Return [X, Y] of the center of cell containing provided text 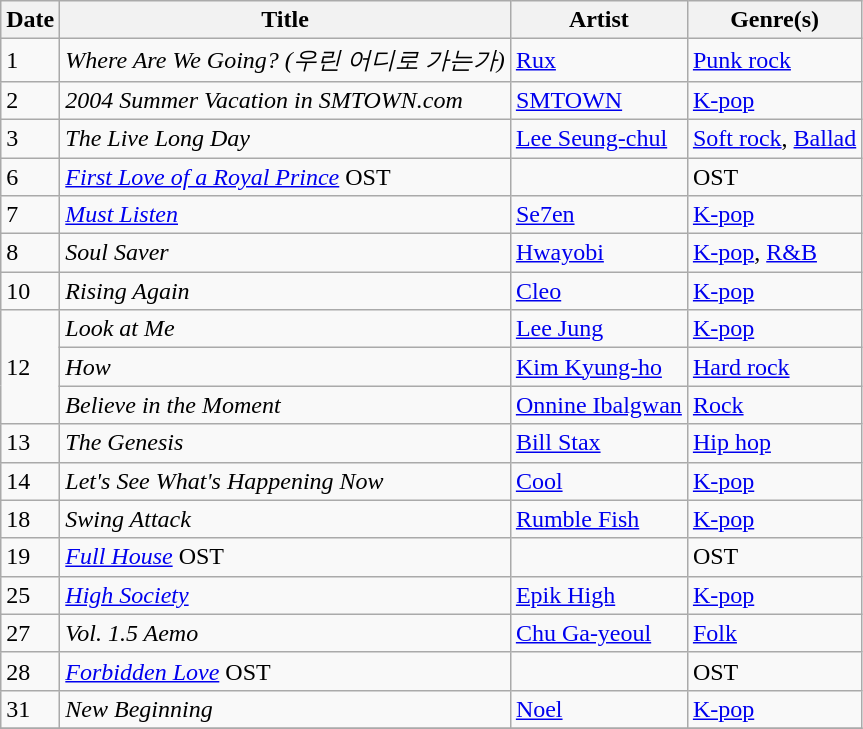
28 [30, 671]
Lee Seung-chul [598, 138]
Rock [774, 405]
Forbidden Love OST [286, 671]
Believe in the Moment [286, 405]
Soft rock, Ballad [774, 138]
Se7en [598, 215]
Onnine Ibalgwan [598, 405]
Lee Jung [598, 329]
Date [30, 20]
Vol. 1.5 Aemo [286, 633]
First Love of a Royal Prince OST [286, 177]
K-pop, R&B [774, 253]
1 [30, 60]
How [286, 367]
Swing Attack [286, 519]
High Society [286, 595]
Cleo [598, 291]
Rumble Fish [598, 519]
Noel [598, 709]
Must Listen [286, 215]
Cool [598, 481]
Kim Kyung-ho [598, 367]
7 [30, 215]
Chu Ga-yeoul [598, 633]
Genre(s) [774, 20]
2004 Summer Vacation in SMTOWN.com [286, 100]
13 [30, 443]
Bill Stax [598, 443]
SMTOWN [598, 100]
14 [30, 481]
Rising Again [286, 291]
Punk rock [774, 60]
Where Are We Going? (우린 어디로 가는가) [286, 60]
18 [30, 519]
Soul Saver [286, 253]
Rux [598, 60]
Epik High [598, 595]
Hip hop [774, 443]
19 [30, 557]
2 [30, 100]
Look at Me [286, 329]
Full House OST [286, 557]
10 [30, 291]
12 [30, 367]
25 [30, 595]
8 [30, 253]
Artist [598, 20]
6 [30, 177]
3 [30, 138]
31 [30, 709]
27 [30, 633]
The Genesis [286, 443]
Title [286, 20]
The Live Long Day [286, 138]
Folk [774, 633]
Hard rock [774, 367]
Let's See What's Happening Now [286, 481]
Hwayobi [598, 253]
New Beginning [286, 709]
